From the cell containing the given text, extract its center point as [X, Y] coordinate. 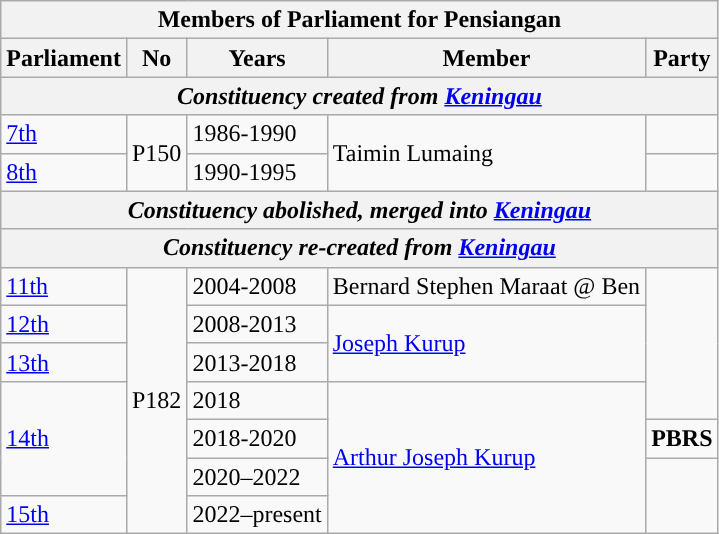
13th [64, 362]
2004-2008 [257, 286]
Bernard Stephen Maraat @ Ben [486, 286]
Members of Parliament for Pensiangan [360, 20]
Constituency abolished, merged into Keningau [360, 210]
14th [64, 438]
15th [64, 515]
8th [64, 172]
2022–present [257, 515]
1990-1995 [257, 172]
Taimin Lumaing [486, 153]
P150 [156, 153]
Member [486, 58]
Arthur Joseph Kurup [486, 457]
PBRS [682, 438]
Joseph Kurup [486, 343]
2008-2013 [257, 324]
Party [682, 58]
2013-2018 [257, 362]
2018 [257, 400]
No [156, 58]
Years [257, 58]
7th [64, 134]
Parliament [64, 58]
11th [64, 286]
1986-1990 [257, 134]
Constituency created from Keningau [360, 96]
2018-2020 [257, 438]
P182 [156, 400]
Constituency re-created from Keningau [360, 248]
2020–2022 [257, 477]
12th [64, 324]
